From the cell containing the given text, extract its center point as [X, Y] coordinate. 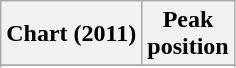
Peakposition [188, 34]
Chart (2011) [72, 34]
